Return the (X, Y) coordinate for the center point of the cell that contains the specified text.  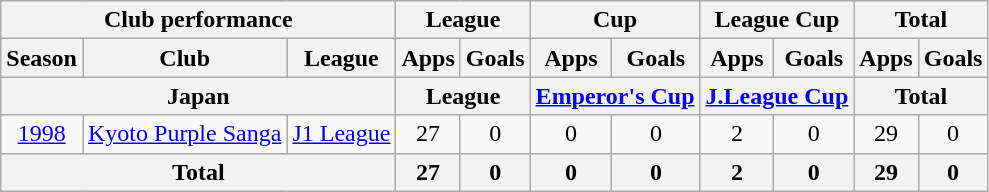
Club (184, 58)
Club performance (198, 20)
Cup (615, 20)
Emperor's Cup (615, 96)
League Cup (777, 20)
J1 League (342, 134)
J.League Cup (777, 96)
Season (42, 58)
Japan (198, 96)
Kyoto Purple Sanga (184, 134)
1998 (42, 134)
